Capture the cell that displays the provided text and extract its (X, Y) central coordinate. 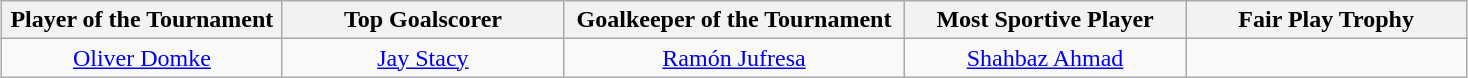
Most Sportive Player (1046, 20)
Jay Stacy (422, 58)
Player of the Tournament (142, 20)
Top Goalscorer (422, 20)
Shahbaz Ahmad (1046, 58)
Goalkeeper of the Tournament (734, 20)
Ramón Jufresa (734, 58)
Oliver Domke (142, 58)
Fair Play Trophy (1326, 20)
